Return (x, y) of the center of cell containing provided text 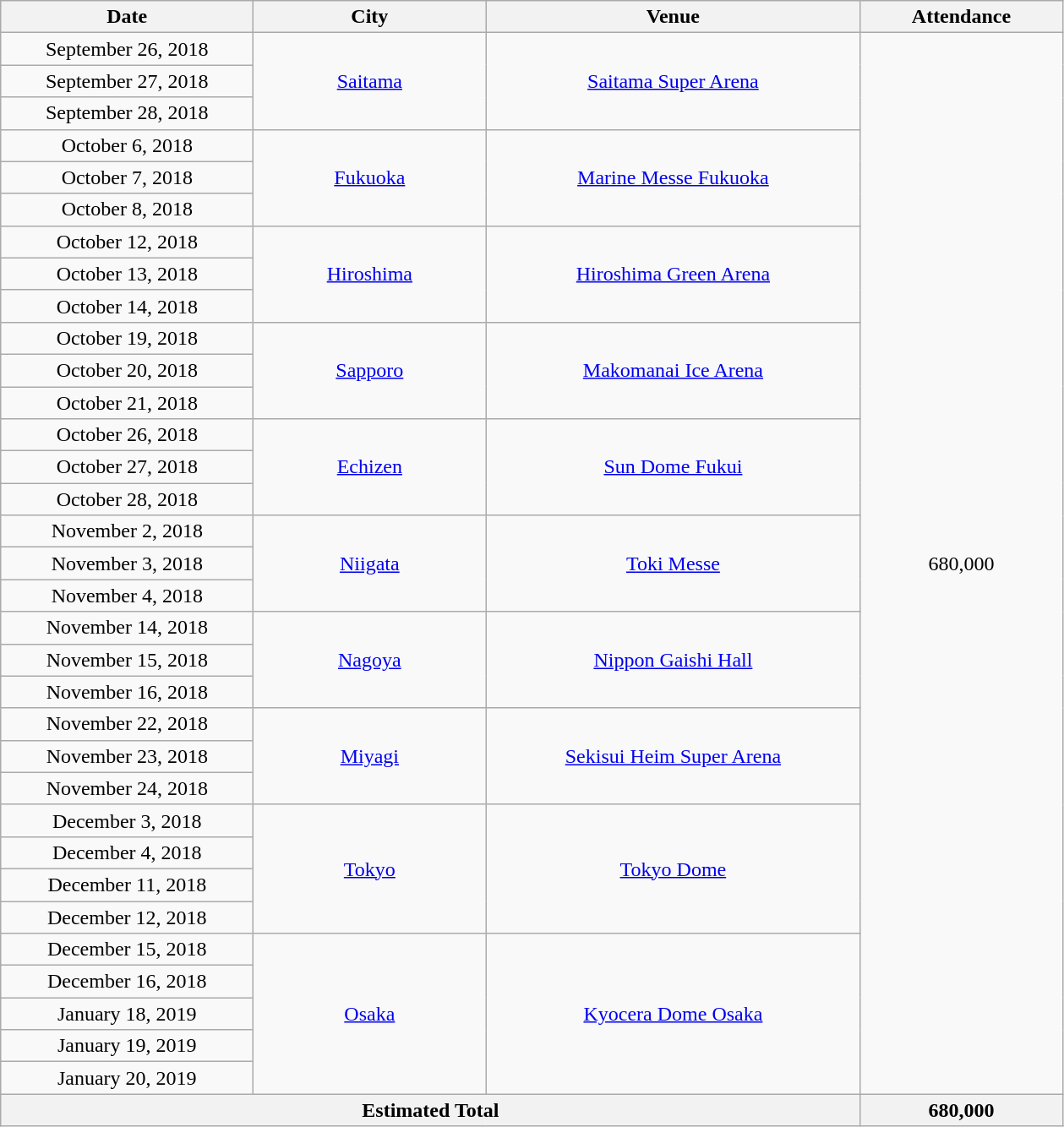
Hiroshima (370, 274)
Attendance (962, 17)
Estimated Total (431, 1110)
December 11, 2018 (127, 885)
October 21, 2018 (127, 403)
Echizen (370, 467)
November 2, 2018 (127, 531)
October 19, 2018 (127, 338)
January 18, 2019 (127, 1014)
October 13, 2018 (127, 274)
Makomanai Ice Arena (673, 370)
September 27, 2018 (127, 81)
October 7, 2018 (127, 177)
September 26, 2018 (127, 49)
October 6, 2018 (127, 145)
October 20, 2018 (127, 370)
October 12, 2018 (127, 242)
Sapporo (370, 370)
December 15, 2018 (127, 950)
January 20, 2019 (127, 1078)
Niigata (370, 563)
Venue (673, 17)
December 12, 2018 (127, 917)
November 3, 2018 (127, 563)
Miyagi (370, 756)
Fukuoka (370, 177)
October 27, 2018 (127, 467)
Toki Messe (673, 563)
Saitama Super Arena (673, 81)
Nagoya (370, 660)
December 16, 2018 (127, 982)
City (370, 17)
January 19, 2019 (127, 1046)
Saitama (370, 81)
Date (127, 17)
Sun Dome Fukui (673, 467)
October 26, 2018 (127, 435)
November 4, 2018 (127, 596)
Tokyo Dome (673, 868)
October 14, 2018 (127, 306)
Hiroshima Green Arena (673, 274)
Kyocera Dome Osaka (673, 1014)
November 14, 2018 (127, 628)
Osaka (370, 1014)
Nippon Gaishi Hall (673, 660)
September 28, 2018 (127, 113)
Tokyo (370, 868)
Sekisui Heim Super Arena (673, 756)
November 23, 2018 (127, 756)
Marine Messe Fukuoka (673, 177)
October 28, 2018 (127, 499)
December 4, 2018 (127, 852)
November 15, 2018 (127, 660)
October 8, 2018 (127, 210)
November 16, 2018 (127, 692)
November 24, 2018 (127, 788)
December 3, 2018 (127, 820)
November 22, 2018 (127, 724)
